From the cell containing the given text, extract its center point as [x, y] coordinate. 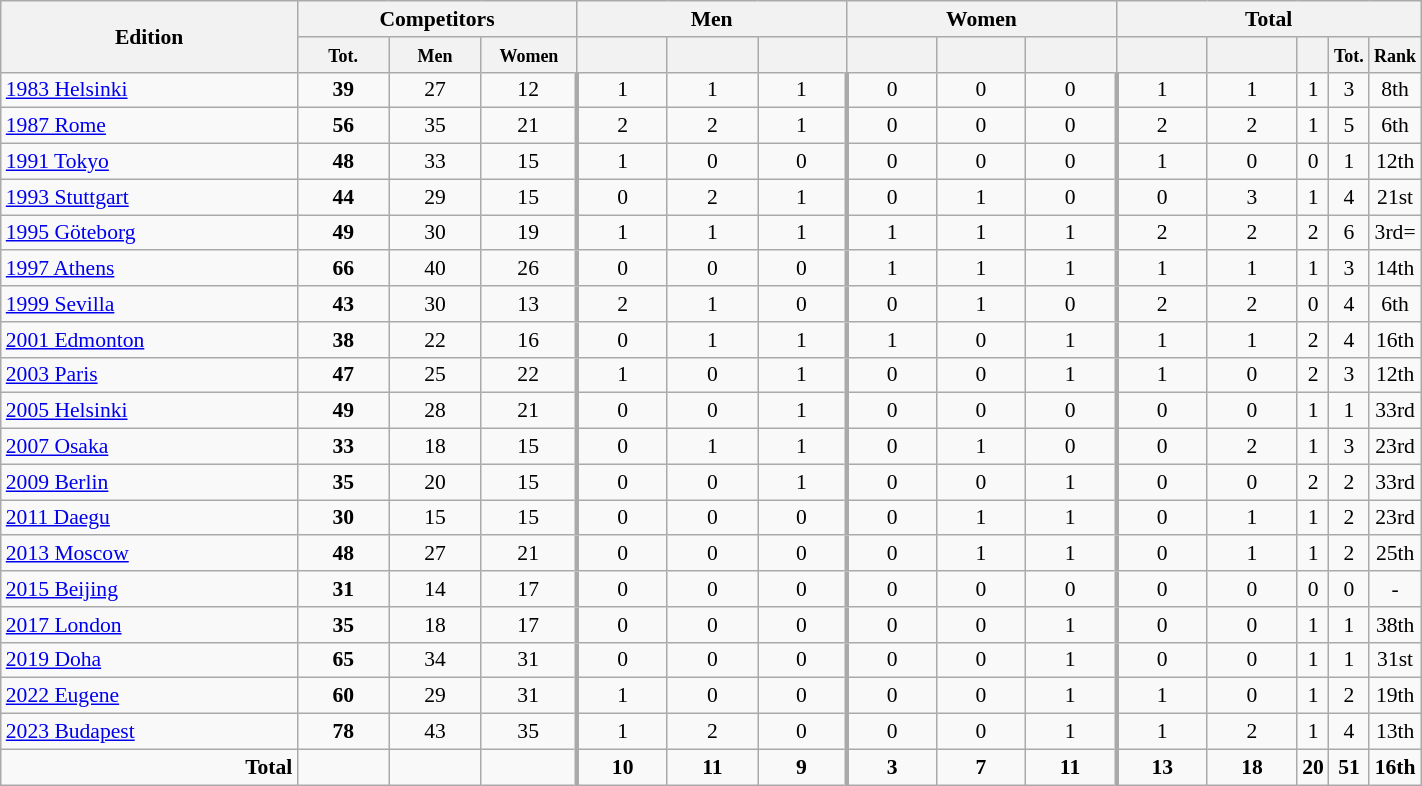
65 [343, 660]
2003 Paris [150, 375]
25 [435, 375]
1995 Göteborg [150, 233]
2001 Edmonton [150, 340]
2007 Osaka [150, 447]
1987 Rome [150, 126]
5 [1349, 126]
51 [1349, 767]
2013 Moscow [150, 554]
38 [343, 340]
26 [528, 269]
2023 Budapest [150, 732]
56 [343, 126]
2005 Helsinki [150, 411]
2015 Beijing [150, 589]
25th [1395, 554]
19 [528, 233]
8th [1395, 90]
16 [528, 340]
1999 Sevilla [150, 304]
21st [1395, 197]
2009 Berlin [150, 482]
9 [802, 767]
1983 Helsinki [150, 90]
6 [1349, 233]
78 [343, 732]
40 [435, 269]
38th [1395, 625]
- [1395, 589]
10 [622, 767]
Competitors [436, 19]
2011 Daegu [150, 518]
1993 Stuttgart [150, 197]
1997 Athens [150, 269]
19th [1395, 696]
66 [343, 269]
7 [980, 767]
3rd= [1395, 233]
60 [343, 696]
34 [435, 660]
1991 Tokyo [150, 162]
47 [343, 375]
31st [1395, 660]
Rank [1395, 55]
14 [435, 589]
13th [1395, 732]
14th [1395, 269]
2019 Doha [150, 660]
12 [528, 90]
44 [343, 197]
39 [343, 90]
2022 Eugene [150, 696]
2017 London [150, 625]
Edition [150, 36]
28 [435, 411]
